Provide the [x, y] coordinate of the cell's center where the given text is located.  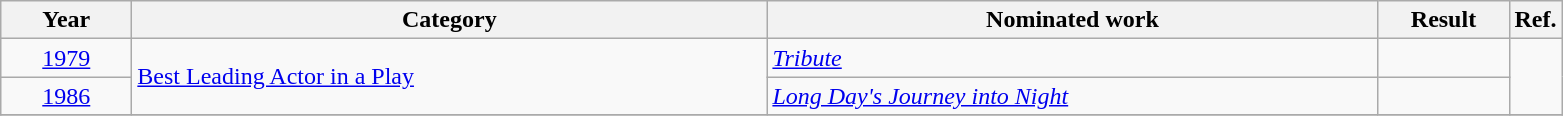
Long Day's Journey into Night [1072, 96]
Year [66, 20]
Result [1444, 20]
Category [450, 20]
Tribute [1072, 58]
Best Leading Actor in a Play [450, 77]
1986 [66, 96]
Nominated work [1072, 20]
1979 [66, 58]
Ref. [1536, 20]
